From the cell containing the given text, extract its center point as [x, y] coordinate. 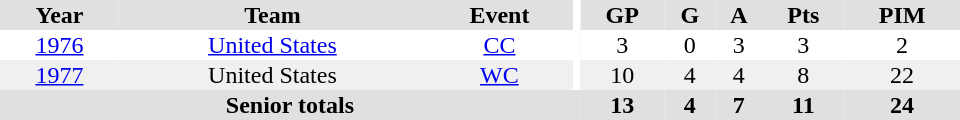
0 [690, 45]
Team [272, 15]
13 [622, 105]
Event [500, 15]
GP [622, 15]
8 [804, 75]
Year [60, 15]
7 [738, 105]
WC [500, 75]
1976 [60, 45]
A [738, 15]
11 [804, 105]
1977 [60, 75]
10 [622, 75]
PIM [902, 15]
24 [902, 105]
Senior totals [290, 105]
CC [500, 45]
2 [902, 45]
22 [902, 75]
G [690, 15]
Pts [804, 15]
